Determine the [X, Y] coordinate at the center of the cell enclosing the given text.  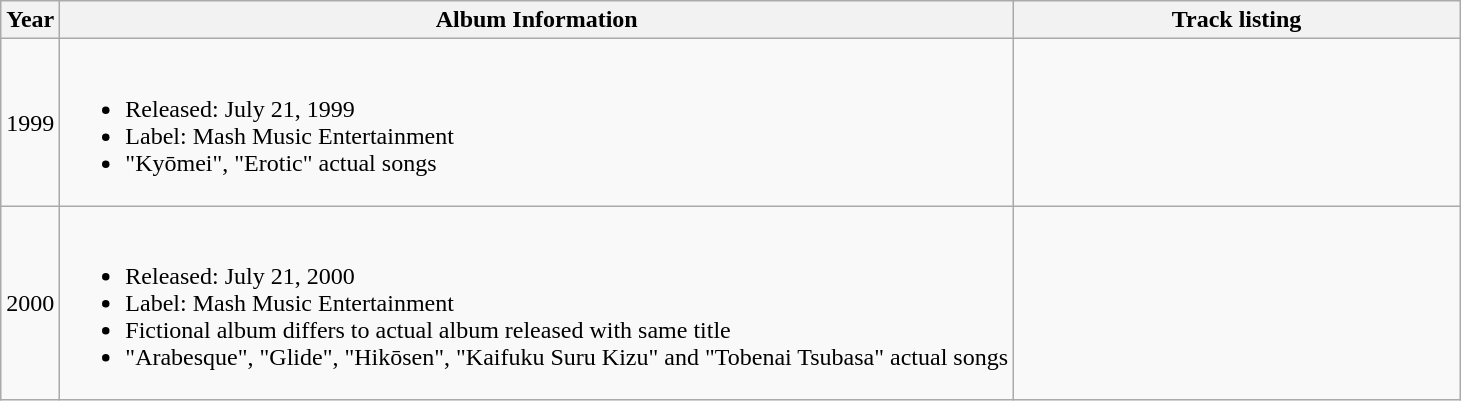
2000 [30, 303]
Track listing [1237, 20]
Released: July 21, 1999Label: Mash Music Entertainment"Kyōmei", "Erotic" actual songs [537, 122]
Album Information [537, 20]
1999 [30, 122]
Year [30, 20]
